Identify which cell holds the provided text, then report its (X, Y) central coordinate. 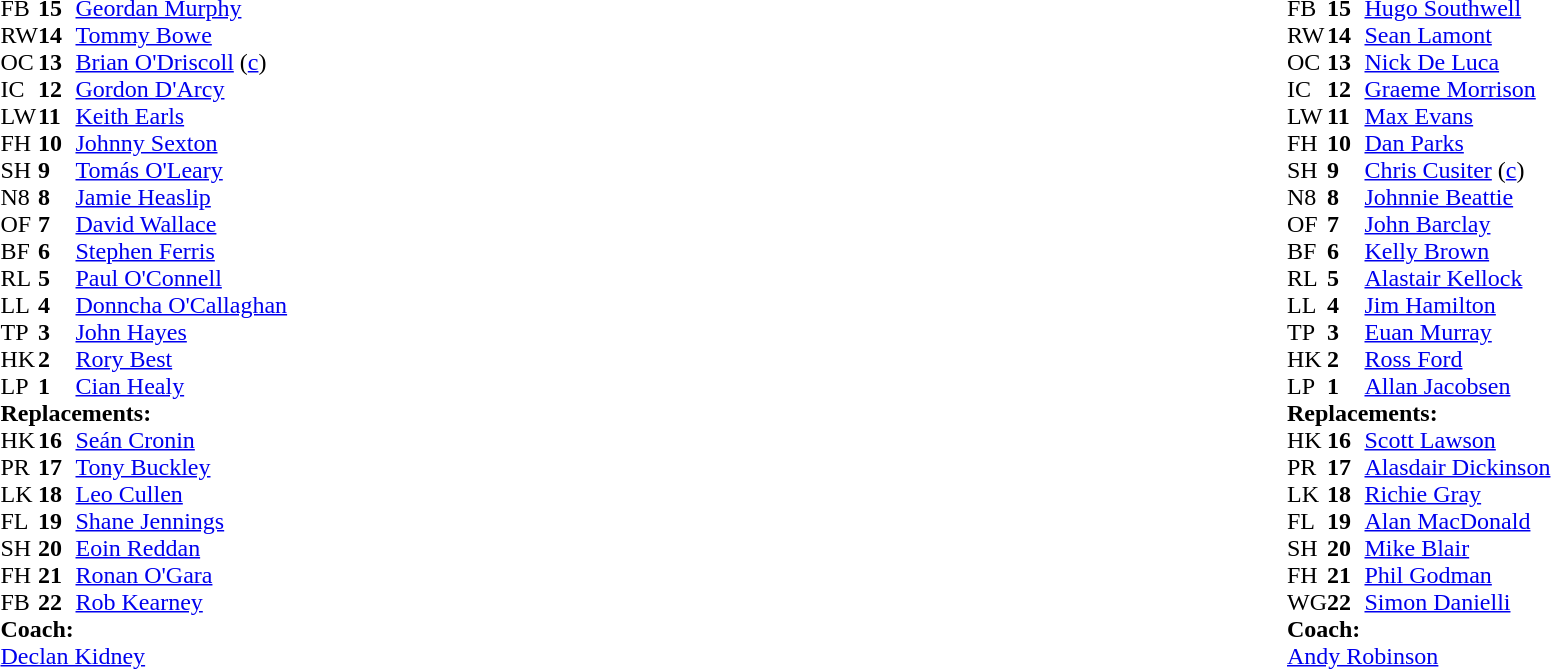
Eoin Reddan (182, 548)
Gordon D'Arcy (182, 90)
John Hayes (182, 332)
Stephen Ferris (182, 252)
Scott Lawson (1457, 440)
Tony Buckley (182, 468)
Jim Hamilton (1457, 306)
David Wallace (182, 224)
Tomás O'Leary (182, 170)
Richie Gray (1457, 494)
Rob Kearney (182, 602)
Cian Healy (182, 386)
Alan MacDonald (1457, 522)
Alastair Kellock (1457, 278)
Euan Murray (1457, 332)
Johnny Sexton (182, 144)
Allan Jacobsen (1457, 386)
Keith Earls (182, 116)
WG (1307, 602)
Ross Ford (1457, 360)
Brian O'Driscoll (c) (182, 62)
Max Evans (1457, 116)
Graeme Morrison (1457, 90)
Johnnie Beattie (1457, 198)
Alasdair Dickinson (1457, 468)
Seán Cronin (182, 440)
Kelly Brown (1457, 252)
Sean Lamont (1457, 36)
Declan Kidney (144, 656)
Dan Parks (1457, 144)
Tommy Bowe (182, 36)
Phil Godman (1457, 576)
Mike Blair (1457, 548)
Andy Robinson (1418, 656)
FB (19, 602)
Donncha O'Callaghan (182, 306)
Paul O'Connell (182, 278)
Ronan O'Gara (182, 576)
John Barclay (1457, 224)
Rory Best (182, 360)
Shane Jennings (182, 522)
Chris Cusiter (c) (1457, 170)
Leo Cullen (182, 494)
Nick De Luca (1457, 62)
Jamie Heaslip (182, 198)
Simon Danielli (1457, 602)
